Locate the cell with the specified text and output its [x, y] center coordinate. 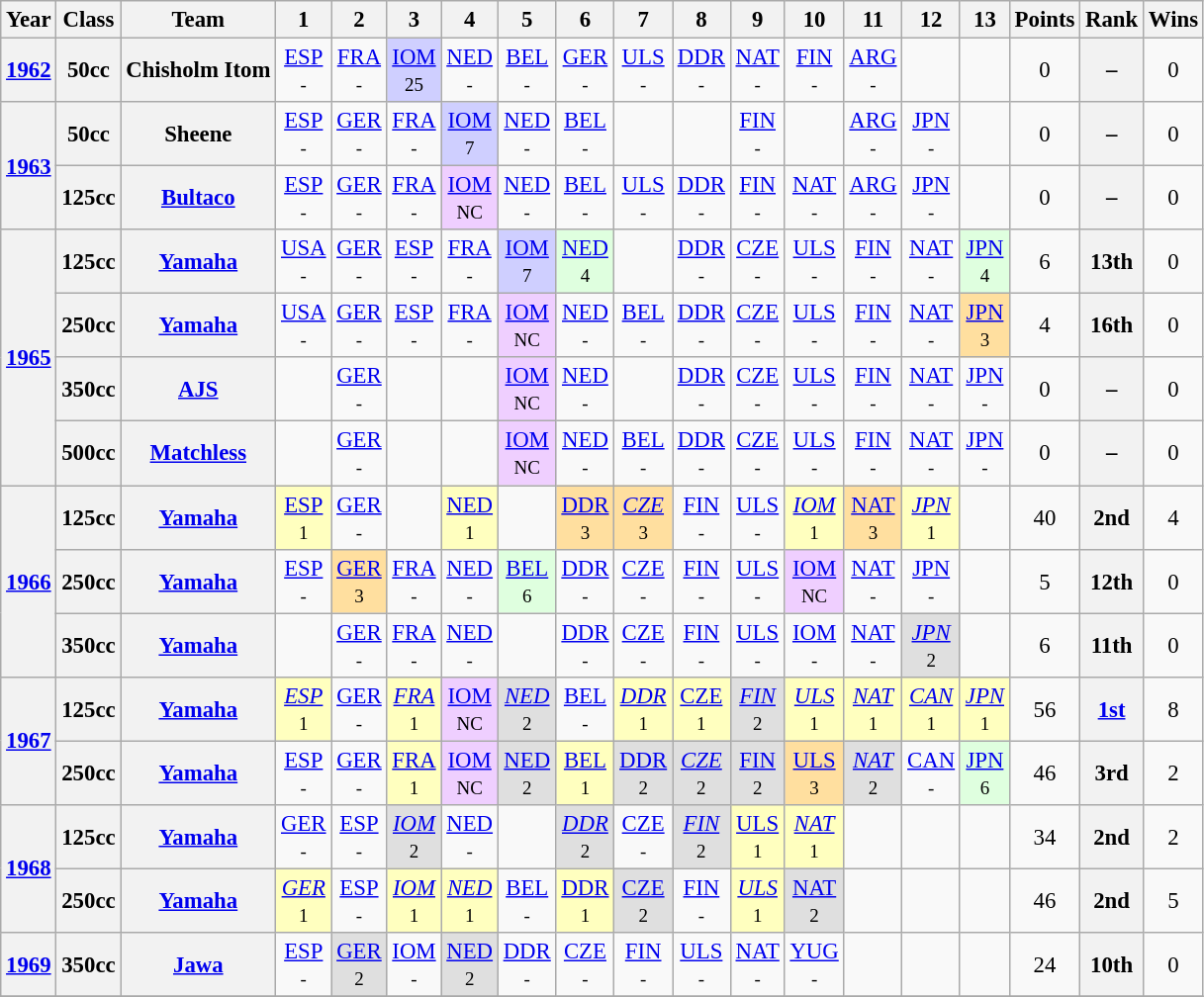
CAN1 [932, 708]
YUG- [814, 965]
1 [304, 20]
1965 [29, 357]
NED4 [586, 261]
12th [1112, 582]
9 [758, 20]
Chisholm Itom [198, 71]
1967 [29, 740]
CZE3 [643, 518]
7 [643, 20]
Sheene [198, 135]
BEL1 [586, 773]
10 [814, 20]
JPN6 [984, 773]
Matchless [198, 453]
13 [984, 20]
500cc [89, 453]
56 [1045, 708]
NAT3 [873, 518]
GER3 [359, 582]
1962 [29, 71]
11 [873, 20]
BEL6 [526, 582]
1966 [29, 582]
1st [1112, 708]
Bultaco [198, 198]
1968 [29, 868]
13th [1112, 261]
Points [1045, 20]
CZE1 [702, 708]
Wins [1173, 20]
1969 [29, 965]
10th [1112, 965]
IOM2 [414, 837]
ULS3 [814, 773]
JPN3 [984, 326]
CAN- [932, 773]
40 [1045, 518]
Jawa [198, 965]
34 [1045, 837]
24 [1045, 965]
GER2 [359, 965]
Team [198, 20]
16th [1112, 326]
3 [414, 20]
Class [89, 20]
Year [29, 20]
GER1 [304, 900]
Rank [1112, 20]
IOM25 [414, 71]
1963 [29, 166]
12 [932, 20]
AJS [198, 390]
DDR3 [586, 518]
JPN4 [984, 261]
11th [1112, 645]
JPN2 [932, 645]
3rd [1112, 773]
